Scan for the cell matching the given text and deliver its [X, Y] coordinate at center. 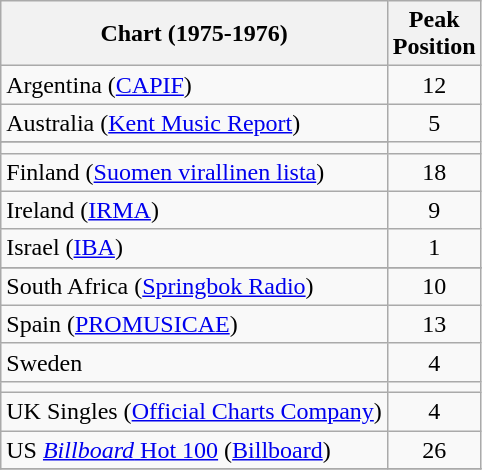
UK Singles (Official Charts Company) [194, 411]
Ireland (IRMA) [194, 210]
Sweden [194, 362]
13 [434, 324]
PeakPosition [434, 34]
26 [434, 449]
South Africa (Springbok Radio) [194, 286]
1 [434, 248]
5 [434, 123]
US Billboard Hot 100 (Billboard) [194, 449]
Spain (PROMUSICAE) [194, 324]
18 [434, 172]
9 [434, 210]
12 [434, 85]
Finland (Suomen virallinen lista) [194, 172]
Chart (1975-1976) [194, 34]
Argentina (CAPIF) [194, 85]
Israel (IBA) [194, 248]
10 [434, 286]
Australia (Kent Music Report) [194, 123]
